For the text-containing cell, return its midpoint in [x, y] coordinate format. 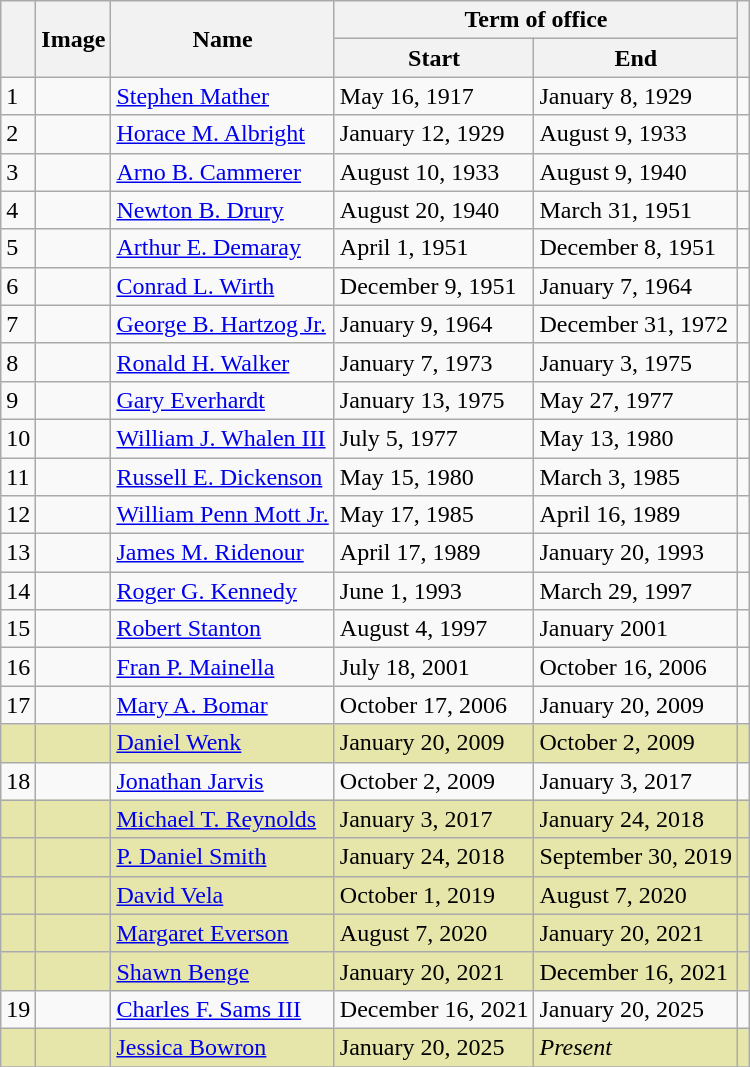
9 [18, 400]
15 [18, 629]
July 18, 2001 [434, 667]
September 30, 2019 [636, 857]
October 1, 2019 [434, 895]
May 16, 1917 [434, 96]
December 8, 1951 [636, 248]
August 9, 1933 [636, 134]
8 [18, 362]
Charles F. Sams III [222, 1009]
Russell E. Dickenson [222, 477]
Term of office [536, 20]
P. Daniel Smith [222, 857]
12 [18, 515]
January 7, 1973 [434, 362]
18 [18, 781]
Arthur E. Demaray [222, 248]
6 [18, 286]
Robert Stanton [222, 629]
August 4, 1997 [434, 629]
10 [18, 438]
October 17, 2006 [434, 705]
Fran P. Mainella [222, 667]
Stephen Mather [222, 96]
David Vela [222, 895]
August 9, 1940 [636, 172]
May 27, 1977 [636, 400]
Gary Everhardt [222, 400]
1 [18, 96]
5 [18, 248]
Start [434, 58]
May 15, 1980 [434, 477]
October 16, 2006 [636, 667]
13 [18, 553]
17 [18, 705]
August 10, 1933 [434, 172]
2 [18, 134]
3 [18, 172]
End [636, 58]
William J. Whalen III [222, 438]
January 8, 1929 [636, 96]
Newton B. Drury [222, 210]
11 [18, 477]
Arno B. Cammerer [222, 172]
March 29, 1997 [636, 591]
7 [18, 324]
Mary A. Bomar [222, 705]
July 5, 1977 [434, 438]
January 9, 1964 [434, 324]
May 17, 1985 [434, 515]
Present [636, 1047]
Daniel Wenk [222, 743]
April 16, 1989 [636, 515]
16 [18, 667]
January 3, 1975 [636, 362]
William Penn Mott Jr. [222, 515]
19 [18, 1009]
Image [74, 39]
Michael T. Reynolds [222, 819]
14 [18, 591]
Jonathan Jarvis [222, 781]
Conrad L. Wirth [222, 286]
March 3, 1985 [636, 477]
Roger G. Kennedy [222, 591]
January 7, 1964 [636, 286]
Ronald H. Walker [222, 362]
January 12, 1929 [434, 134]
James M. Ridenour [222, 553]
December 31, 1972 [636, 324]
May 13, 1980 [636, 438]
August 20, 1940 [434, 210]
April 17, 1989 [434, 553]
April 1, 1951 [434, 248]
4 [18, 210]
December 9, 1951 [434, 286]
June 1, 1993 [434, 591]
Horace M. Albright [222, 134]
Jessica Bowron [222, 1047]
Shawn Benge [222, 971]
January 20, 1993 [636, 553]
George B. Hartzog Jr. [222, 324]
March 31, 1951 [636, 210]
Margaret Everson [222, 933]
Name [222, 39]
January 2001 [636, 629]
January 13, 1975 [434, 400]
